Provide the [x, y] coordinate of the cell's center where the given text is located.  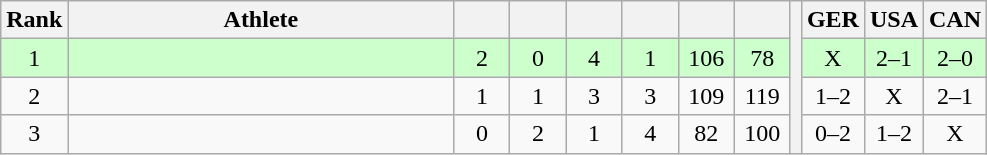
USA [894, 20]
CAN [956, 20]
109 [706, 96]
2–0 [956, 58]
106 [706, 58]
Athlete [261, 20]
GER [832, 20]
119 [762, 96]
0–2 [832, 134]
82 [706, 134]
100 [762, 134]
78 [762, 58]
Rank [34, 20]
